Search for the cell housing the specified text and yield its (X, Y) center coordinate. 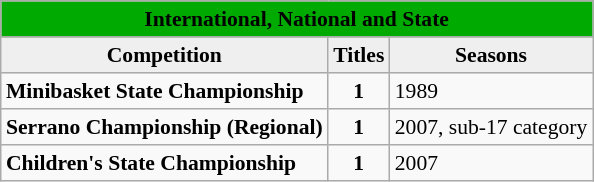
2007 (492, 163)
Titles (359, 55)
Seasons (492, 55)
2007, sub-17 category (492, 127)
Minibasket State Championship (164, 91)
International, National and State (297, 19)
Competition (164, 55)
Children's State Championship (164, 163)
1989 (492, 91)
Serrano Championship (Regional) (164, 127)
